Detect which cell encompasses the target text, then output its [X, Y] center coordinate. 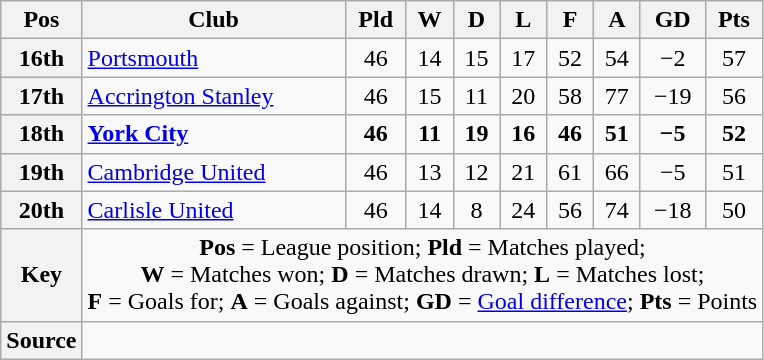
58 [570, 96]
17th [42, 96]
Pts [734, 20]
D [476, 20]
17 [524, 58]
19 [476, 134]
Carlisle United [214, 210]
61 [570, 172]
66 [616, 172]
A [616, 20]
York City [214, 134]
Source [42, 340]
GD [672, 20]
16th [42, 58]
74 [616, 210]
18th [42, 134]
Club [214, 20]
24 [524, 210]
Key [42, 275]
Accrington Stanley [214, 96]
Pld [376, 20]
Pos [42, 20]
Cambridge United [214, 172]
L [524, 20]
−19 [672, 96]
W [430, 20]
20th [42, 210]
−18 [672, 210]
57 [734, 58]
13 [430, 172]
8 [476, 210]
50 [734, 210]
16 [524, 134]
12 [476, 172]
21 [524, 172]
19th [42, 172]
Portsmouth [214, 58]
F [570, 20]
−2 [672, 58]
54 [616, 58]
20 [524, 96]
77 [616, 96]
